From the cell containing the given text, extract its center point as [x, y] coordinate. 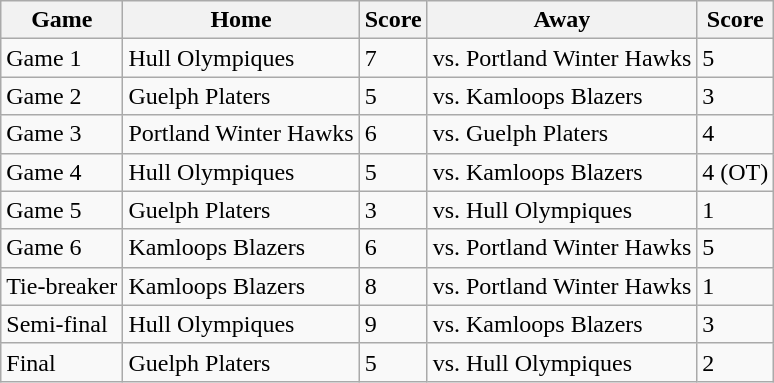
7 [393, 58]
Home [241, 20]
9 [393, 324]
Game 3 [62, 134]
4 [736, 134]
Game 1 [62, 58]
Tie-breaker [62, 286]
Game 4 [62, 172]
Game 5 [62, 210]
Game 2 [62, 96]
4 (OT) [736, 172]
Game 6 [62, 248]
2 [736, 362]
vs. Guelph Platers [562, 134]
Game [62, 20]
Away [562, 20]
Final [62, 362]
Semi-final [62, 324]
8 [393, 286]
Portland Winter Hawks [241, 134]
